Identify which cell holds the provided text, then report its [X, Y] central coordinate. 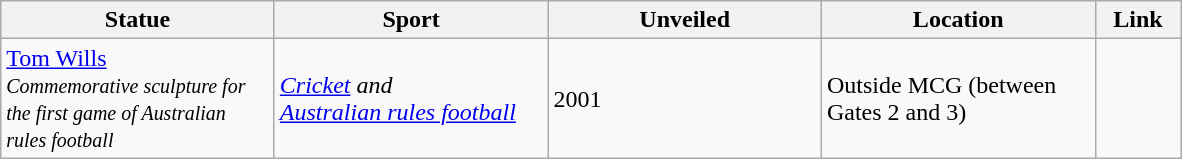
Link [1138, 20]
Location [958, 20]
2001 [685, 98]
Statue [138, 20]
Sport [411, 20]
Tom WillsCommemorative sculpture for the first game of Australian rules football [138, 98]
Unveiled [685, 20]
Cricket andAustralian rules football [411, 98]
Outside MCG (between Gates 2 and 3) [958, 98]
